Return [X, Y] of the center of cell containing provided text 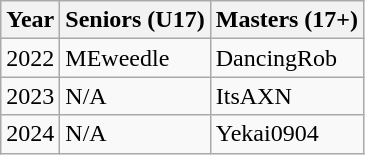
Yekai0904 [286, 134]
DancingRob [286, 58]
ItsAXN [286, 96]
2022 [30, 58]
2024 [30, 134]
Masters (17+) [286, 20]
Year [30, 20]
MEweedle [135, 58]
Seniors (U17) [135, 20]
2023 [30, 96]
